Search for the cell housing the specified text and yield its (x, y) center coordinate. 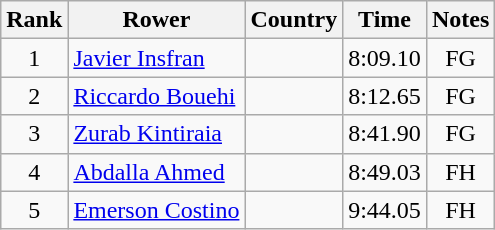
3 (34, 134)
8:41.90 (385, 134)
Rower (156, 20)
Riccardo Bouehi (156, 96)
Rank (34, 20)
4 (34, 172)
Abdalla Ahmed (156, 172)
Time (385, 20)
Country (294, 20)
Zurab Kintiraia (156, 134)
9:44.05 (385, 210)
Javier Insfran (156, 58)
Notes (460, 20)
8:09.10 (385, 58)
5 (34, 210)
8:12.65 (385, 96)
2 (34, 96)
1 (34, 58)
Emerson Costino (156, 210)
8:49.03 (385, 172)
